Output the [X, Y] coordinate of the center of the cell containing the given text.  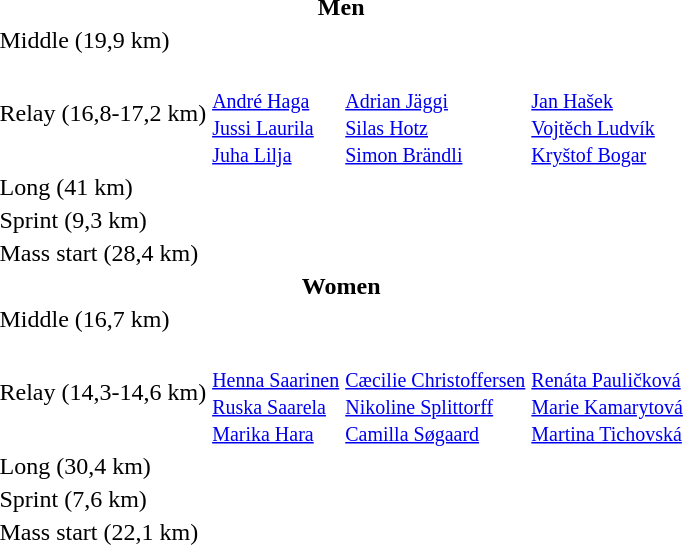
Cæcilie ChristoffersenNikoline SplittorffCamilla Søgaard [436, 392]
Adrian JäggiSilas HotzSimon Brändli [436, 114]
Henna SaarinenRuska SaarelaMarika Hara [276, 392]
André HagaJussi LaurilaJuha Lilja [276, 114]
